From the cell containing the given text, extract its center point as (x, y) coordinate. 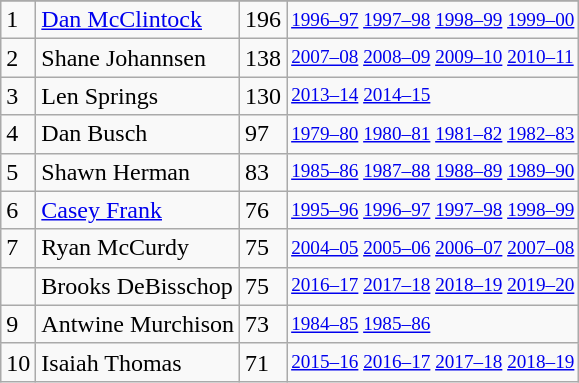
196 (264, 20)
3 (18, 96)
1 (18, 20)
1995–96 1996–97 1997–98 1998–99 (433, 210)
5 (18, 172)
2013–14 2014–15 (433, 96)
Len Springs (138, 96)
Dan Busch (138, 134)
76 (264, 210)
2004–05 2005–06 2006–07 2007–08 (433, 248)
1984–85 1985–86 (433, 324)
1996–97 1997–98 1998–99 1999–00 (433, 20)
Ryan McCurdy (138, 248)
2007–08 2008–09 2009–10 2010–11 (433, 58)
6 (18, 210)
4 (18, 134)
7 (18, 248)
Antwine Murchison (138, 324)
2 (18, 58)
130 (264, 96)
1985–86 1987–88 1988–89 1989–90 (433, 172)
Brooks DeBisschop (138, 286)
73 (264, 324)
10 (18, 362)
83 (264, 172)
71 (264, 362)
138 (264, 58)
9 (18, 324)
Dan McClintock (138, 20)
2015–16 2016–17 2017–18 2018–19 (433, 362)
1979–80 1980–81 1981–82 1982–83 (433, 134)
2016–17 2017–18 2018–19 2019–20 (433, 286)
97 (264, 134)
Shane Johannsen (138, 58)
Casey Frank (138, 210)
Shawn Herman (138, 172)
Isaiah Thomas (138, 362)
